Scan for the cell matching the given text and deliver its [x, y] coordinate at center. 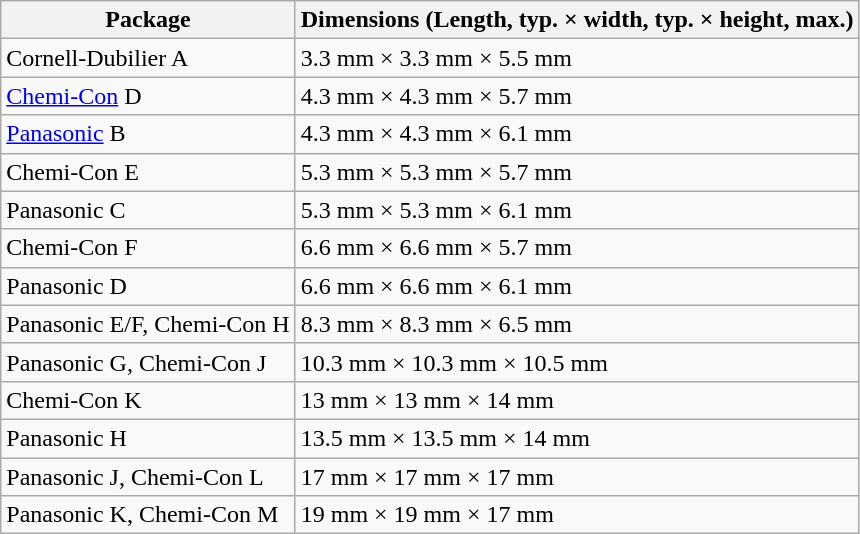
8.3 mm × 8.3 mm × 6.5 mm [577, 324]
13 mm × 13 mm × 14 mm [577, 400]
Cornell-Dubilier A [148, 58]
17 mm × 17 mm × 17 mm [577, 477]
Panasonic G, Chemi-Con J [148, 362]
10.3 mm × 10.3 mm × 10.5 mm [577, 362]
4.3 mm × 4.3 mm × 5.7 mm [577, 96]
Dimensions (Length, typ. × width, typ. × height, max.) [577, 20]
6.6 mm × 6.6 mm × 6.1 mm [577, 286]
5.3 mm × 5.3 mm × 5.7 mm [577, 172]
5.3 mm × 5.3 mm × 6.1 mm [577, 210]
Panasonic J, Chemi-Con L [148, 477]
Chemi-Con D [148, 96]
13.5 mm × 13.5 mm × 14 mm [577, 438]
Panasonic D [148, 286]
19 mm × 19 mm × 17 mm [577, 515]
Panasonic H [148, 438]
Panasonic K, Chemi-Con M [148, 515]
Panasonic C [148, 210]
Chemi-Con E [148, 172]
4.3 mm × 4.3 mm × 6.1 mm [577, 134]
Panasonic E/F, Chemi-Con H [148, 324]
Package [148, 20]
3.3 mm × 3.3 mm × 5.5 mm [577, 58]
Chemi-Con K [148, 400]
Chemi-Con F [148, 248]
6.6 mm × 6.6 mm × 5.7 mm [577, 248]
Panasonic B [148, 134]
